Scan for the cell matching the given text and deliver its [x, y] coordinate at center. 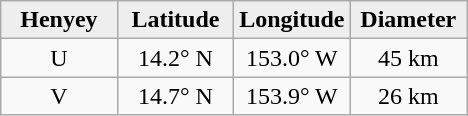
45 km [408, 58]
U [59, 58]
Diameter [408, 20]
153.9° W [292, 96]
Henyey [59, 20]
V [59, 96]
14.2° N [175, 58]
153.0° W [292, 58]
26 km [408, 96]
Longitude [292, 20]
Latitude [175, 20]
14.7° N [175, 96]
